Capture the cell that displays the provided text and extract its [x, y] central coordinate. 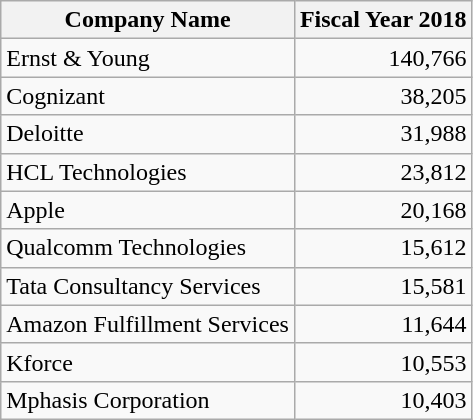
Company Name [148, 20]
31,988 [383, 134]
23,812 [383, 172]
Mphasis Corporation [148, 400]
Amazon Fulfillment Services [148, 324]
Qualcomm Technologies [148, 248]
Tata Consultancy Services [148, 286]
Kforce [148, 362]
20,168 [383, 210]
Deloitte [148, 134]
15,612 [383, 248]
Apple [148, 210]
11,644 [383, 324]
10,403 [383, 400]
Cognizant [148, 96]
140,766 [383, 58]
HCL Technologies [148, 172]
38,205 [383, 96]
10,553 [383, 362]
Fiscal Year 2018 [383, 20]
15,581 [383, 286]
Ernst & Young [148, 58]
